Pinpoint the cell where the given text exists, returning its [x, y] midpoint coordinate. 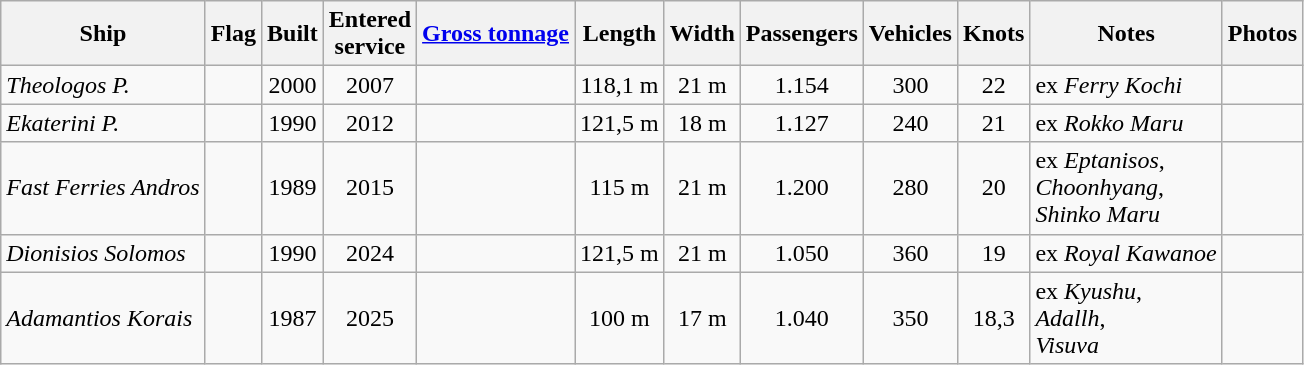
2007 [370, 85]
17 m [702, 318]
ex Eptanisos,Choonhyang, Shinko Maru [1126, 188]
Passengers [802, 34]
1.200 [802, 188]
Dionisios Solomos [103, 253]
2012 [370, 123]
Knots [993, 34]
2024 [370, 253]
1.040 [802, 318]
1987 [293, 318]
100 m [620, 318]
Photos [1262, 34]
1.154 [802, 85]
Ekaterini P. [103, 123]
Built [293, 34]
118,1 m [620, 85]
Ship [103, 34]
Width [702, 34]
Notes [1126, 34]
300 [910, 85]
ex Ferry Kochi [1126, 85]
21 [993, 123]
1.127 [802, 123]
1.050 [802, 253]
360 [910, 253]
22 [993, 85]
Enteredservice [370, 34]
1989 [293, 188]
280 [910, 188]
Length [620, 34]
20 [993, 188]
18,3 [993, 318]
Vehicles [910, 34]
ex Royal Kawanoe [1126, 253]
Fast Ferries Andros [103, 188]
Gross tonnage [496, 34]
19 [993, 253]
2015 [370, 188]
Theologos P. [103, 85]
350 [910, 318]
Flag [233, 34]
18 m [702, 123]
Adamantios Korais [103, 318]
240 [910, 123]
ex Kyushu, Adallh, Visuva [1126, 318]
115 m [620, 188]
2025 [370, 318]
ex Rokko Maru [1126, 123]
2000 [293, 85]
